Find where the given text appears and provide that cell's center as [x, y] coordinate. 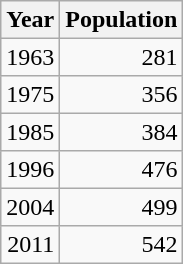
1985 [30, 132]
1963 [30, 56]
2011 [30, 244]
1996 [30, 170]
356 [122, 94]
476 [122, 170]
Population [122, 20]
2004 [30, 206]
542 [122, 244]
281 [122, 56]
1975 [30, 94]
Year [30, 20]
499 [122, 206]
384 [122, 132]
